Scan for the cell matching the given text and deliver its (X, Y) coordinate at center. 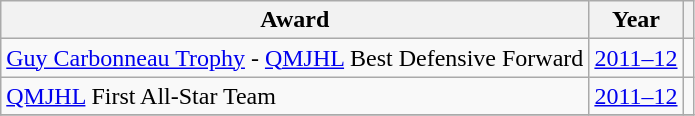
Award (295, 20)
QMJHL First All-Star Team (295, 96)
Year (636, 20)
Guy Carbonneau Trophy - QMJHL Best Defensive Forward (295, 58)
